From the cell containing the given text, extract its center point as [x, y] coordinate. 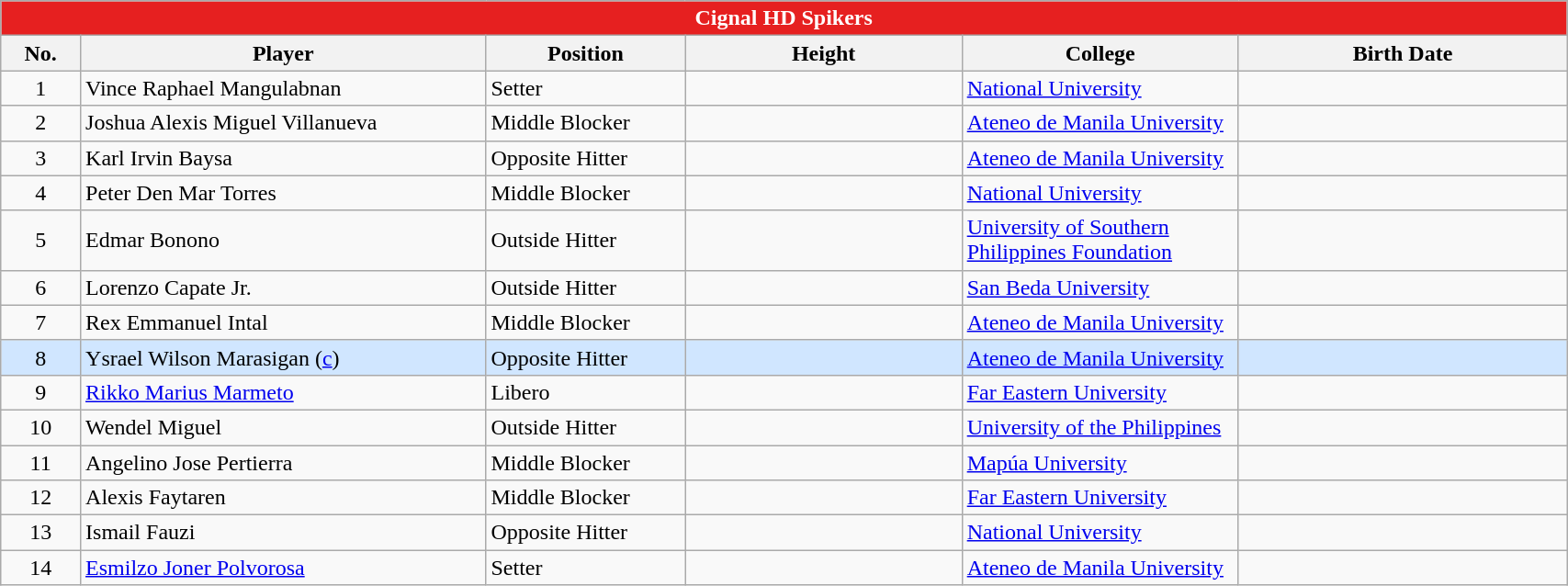
University of Southern Philippines Foundation [1100, 241]
Cignal HD Spikers [784, 18]
10 [40, 427]
Peter Den Mar Torres [283, 193]
Ismail Fauzi [283, 533]
College [1100, 53]
7 [40, 322]
Lorenzo Capate Jr. [283, 287]
Position [586, 53]
Rikko Marius Marmeto [283, 392]
11 [40, 462]
Libero [586, 392]
9 [40, 392]
Edmar Bonono [283, 241]
Player [283, 53]
8 [40, 357]
Height [823, 53]
Wendel Miguel [283, 427]
Alexis Faytaren [283, 498]
Karl Irvin Baysa [283, 158]
Birth Date [1402, 53]
No. [40, 53]
Joshua Alexis Miguel Villanueva [283, 123]
1 [40, 88]
3 [40, 158]
4 [40, 193]
13 [40, 533]
Vince Raphael Mangulabnan [283, 88]
2 [40, 123]
6 [40, 287]
San Beda University [1100, 287]
Angelino Jose Pertierra [283, 462]
Mapúa University [1100, 462]
14 [40, 568]
Ysrael Wilson Marasigan (c) [283, 357]
University of the Philippines [1100, 427]
Esmilzo Joner Polvorosa [283, 568]
Rex Emmanuel Intal [283, 322]
12 [40, 498]
5 [40, 241]
